For the text-containing cell, return its midpoint in [x, y] coordinate format. 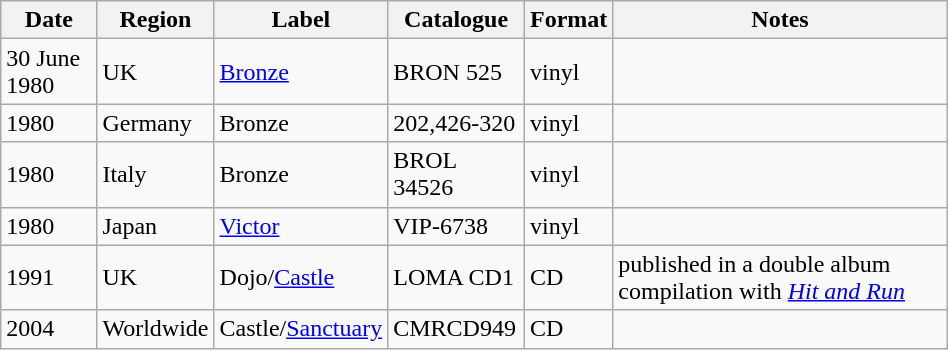
Date [49, 20]
Victor [301, 226]
BRON 525 [456, 72]
Italy [156, 174]
VIP-6738 [456, 226]
LOMA CD1 [456, 278]
Region [156, 20]
30 June 1980 [49, 72]
202,426-320 [456, 123]
Catalogue [456, 20]
published in a double album compilation with Hit and Run [780, 278]
2004 [49, 329]
Japan [156, 226]
Format [568, 20]
Dojo/Castle [301, 278]
Label [301, 20]
Notes [780, 20]
Castle/Sanctuary [301, 329]
1991 [49, 278]
Worldwide [156, 329]
Germany [156, 123]
CMRCD949 [456, 329]
BROL 34526 [456, 174]
